Capture the cell that displays the provided text and extract its [X, Y] central coordinate. 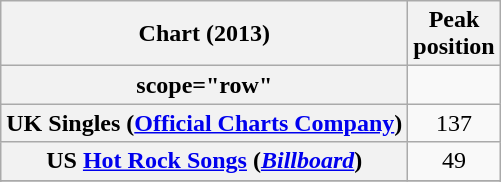
US Hot Rock Songs (Billboard) [204, 161]
Peakposition [454, 34]
UK Singles (Official Charts Company) [204, 123]
scope="row" [204, 85]
137 [454, 123]
Chart (2013) [204, 34]
49 [454, 161]
